Find where the given text appears and provide that cell's center as (x, y) coordinate. 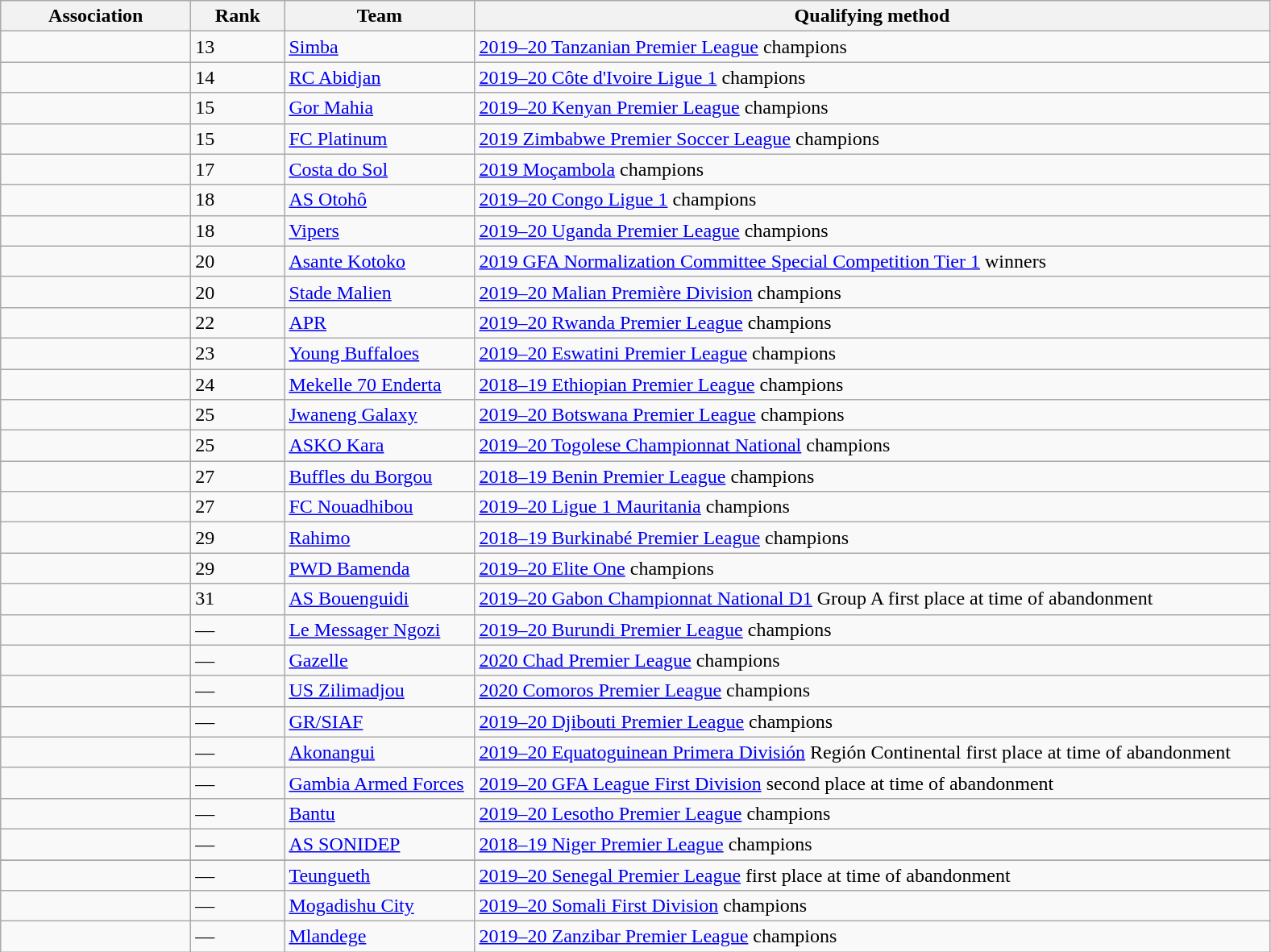
Rahimo (380, 538)
2019–20 GFA League First Division second place at time of abandonment (872, 783)
2019–20 Uganda Premier League champions (872, 231)
14 (238, 77)
Jwaneng Galaxy (380, 415)
2019–20 Ligue 1 Mauritania champions (872, 507)
Asante Kotoko (380, 261)
2020 Chad Premier League champions (872, 660)
AS Otohô (380, 200)
2019–20 Senegal Premier League first place at time of abandonment (872, 875)
2019–20 Zanzibar Premier League champions (872, 937)
2018–19 Burkinabé Premier League champions (872, 538)
Gazelle (380, 660)
2019–20 Gabon Championnat National D1 Group A first place at time of abandonment (872, 599)
Mekelle 70 Enderta (380, 385)
2019–20 Eswatini Premier League champions (872, 353)
2019–20 Elite One champions (872, 568)
2019–20 Rwanda Premier League champions (872, 322)
Mogadishu City (380, 906)
2018–19 Benin Premier League champions (872, 476)
2019 GFA Normalization Committee Special Competition Tier 1 winners (872, 261)
31 (238, 599)
17 (238, 169)
US Zilimadjou (380, 691)
2019–20 Lesotho Premier League champions (872, 813)
2019–20 Côte d'Ivoire Ligue 1 champions (872, 77)
PWD Bamenda (380, 568)
23 (238, 353)
2019 Zimbabwe Premier Soccer League champions (872, 139)
Le Messager Ngozi (380, 630)
13 (238, 47)
Bantu (380, 813)
FC Platinum (380, 139)
AS Bouenguidi (380, 599)
Mlandege (380, 937)
Team (380, 16)
2019–20 Togolese Championnat National champions (872, 446)
Rank (238, 16)
2019–20 Botswana Premier League champions (872, 415)
2018–19 Ethiopian Premier League champions (872, 385)
Gor Mahia (380, 108)
2018–19 Niger Premier League champions (872, 844)
2019–20 Equatoguinean Primera División Región Continental first place at time of abandonment (872, 752)
2019–20 Tanzanian Premier League champions (872, 47)
AS SONIDEP (380, 844)
Young Buffaloes (380, 353)
RC Abidjan (380, 77)
2019–20 Congo Ligue 1 champions (872, 200)
Association (96, 16)
ASKO Kara (380, 446)
APR (380, 322)
Stade Malien (380, 292)
2019 Moçambola champions (872, 169)
2020 Comoros Premier League champions (872, 691)
2019–20 Kenyan Premier League champions (872, 108)
Costa do Sol (380, 169)
Gambia Armed Forces (380, 783)
2019–20 Malian Première Division champions (872, 292)
22 (238, 322)
Teungueth (380, 875)
Vipers (380, 231)
Akonangui (380, 752)
Simba (380, 47)
FC Nouadhibou (380, 507)
Qualifying method (872, 16)
2019–20 Burundi Premier League champions (872, 630)
Buffles du Borgou (380, 476)
2019–20 Somali First Division champions (872, 906)
24 (238, 385)
GR/SIAF (380, 721)
2019–20 Djibouti Premier League champions (872, 721)
